Output the [X, Y] coordinate of the center of the cell containing the given text.  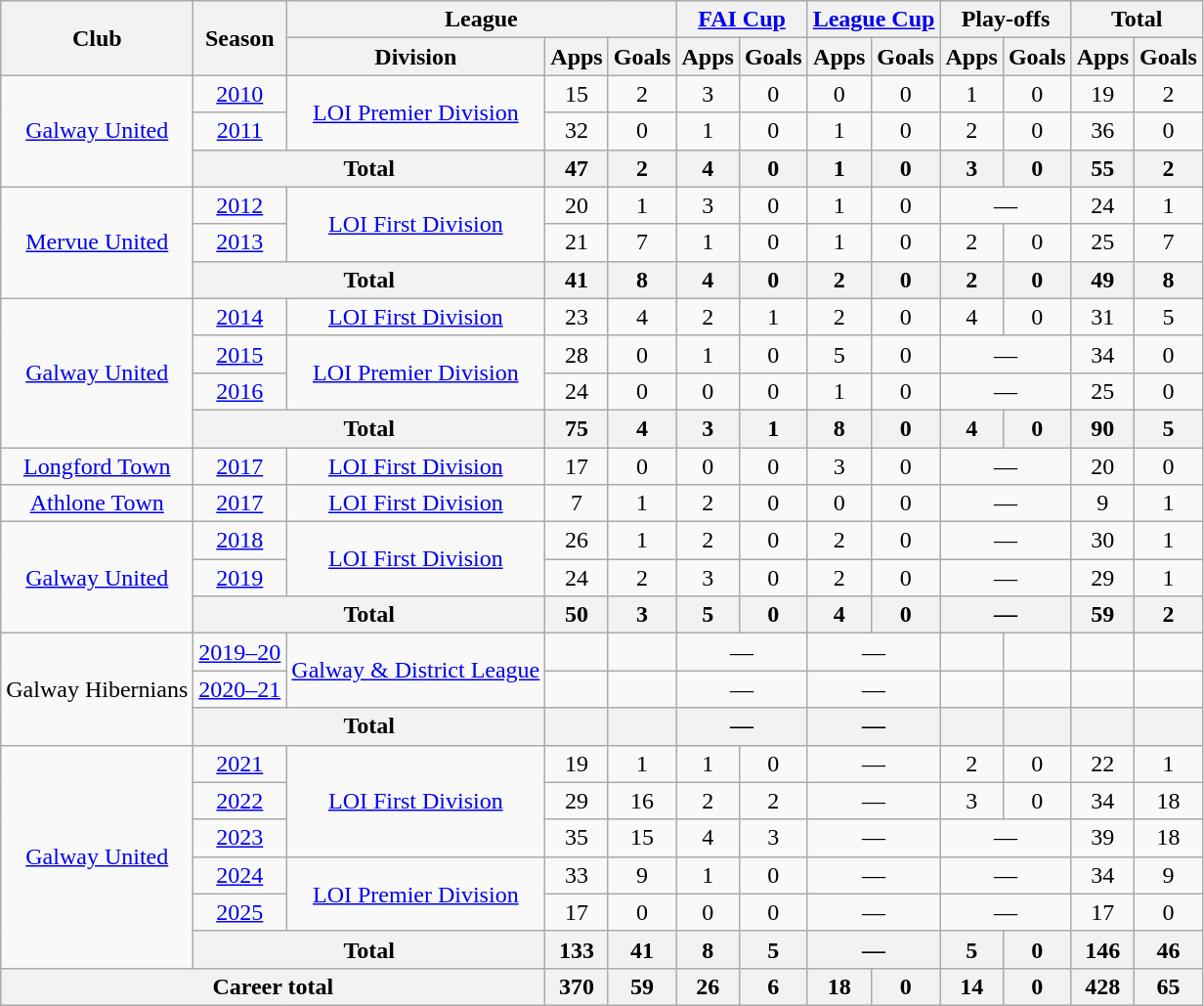
2012 [240, 205]
33 [577, 875]
23 [577, 317]
50 [577, 615]
2013 [240, 242]
75 [577, 428]
133 [577, 949]
46 [1169, 949]
2019–20 [240, 652]
2014 [240, 317]
14 [971, 986]
Play-offs [1006, 20]
FAI Cup [742, 20]
Club [98, 38]
39 [1102, 838]
2011 [240, 131]
Mervue United [98, 242]
55 [1102, 168]
2019 [240, 578]
428 [1102, 986]
2015 [240, 354]
32 [577, 131]
65 [1169, 986]
League Cup [874, 20]
370 [577, 986]
146 [1102, 949]
League [481, 20]
28 [577, 354]
90 [1102, 428]
16 [642, 801]
36 [1102, 131]
2018 [240, 541]
2023 [240, 838]
2010 [240, 94]
2024 [240, 875]
35 [577, 838]
Season [240, 38]
47 [577, 168]
Division [416, 57]
31 [1102, 317]
Galway & District League [416, 671]
2022 [240, 801]
Galway Hibernians [98, 689]
49 [1102, 280]
Career total [274, 986]
2025 [240, 912]
22 [1102, 764]
30 [1102, 541]
21 [577, 242]
2021 [240, 764]
Athlone Town [98, 503]
6 [773, 986]
2016 [240, 391]
Longford Town [98, 466]
2020–21 [240, 689]
